Output the (x, y) coordinate of the center of the cell containing the given text.  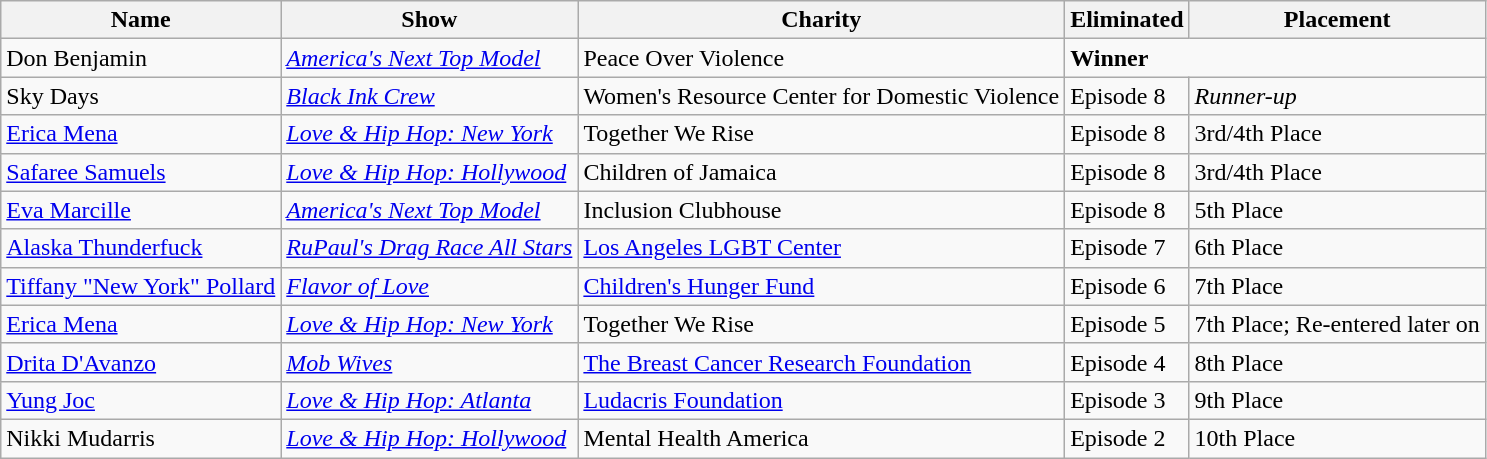
Children of Jamaica (822, 172)
Placement (1337, 20)
Episode 5 (1127, 324)
Eva Marcille (141, 210)
8th Place (1337, 362)
Safaree Samuels (141, 172)
Name (141, 20)
Episode 6 (1127, 286)
Nikki Mudarris (141, 438)
10th Place (1337, 438)
Alaska Thunderfuck (141, 248)
Los Angeles LGBT Center (822, 248)
Episode 7 (1127, 248)
Inclusion Clubhouse (822, 210)
7th Place; Re-entered later on (1337, 324)
Yung Joc (141, 400)
Charity (822, 20)
Episode 2 (1127, 438)
Eliminated (1127, 20)
5th Place (1337, 210)
Women's Resource Center for Domestic Violence (822, 96)
Episode 4 (1127, 362)
Ludacris Foundation (822, 400)
Mental Health America (822, 438)
Mob Wives (430, 362)
RuPaul's Drag Race All Stars (430, 248)
Peace Over Violence (822, 58)
7th Place (1337, 286)
Don Benjamin (141, 58)
Children's Hunger Fund (822, 286)
Sky Days (141, 96)
Winner (1276, 58)
Drita D'Avanzo (141, 362)
Flavor of Love (430, 286)
Show (430, 20)
Runner-up (1337, 96)
6th Place (1337, 248)
Tiffany "New York" Pollard (141, 286)
9th Place (1337, 400)
The Breast Cancer Research Foundation (822, 362)
Love & Hip Hop: Atlanta (430, 400)
Black Ink Crew (430, 96)
Episode 3 (1127, 400)
